Find where the given text appears and provide that cell's center as [X, Y] coordinate. 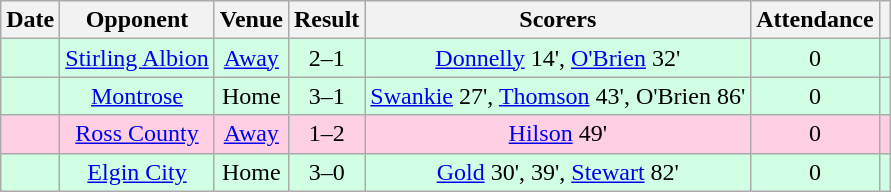
Opponent [137, 20]
Montrose [137, 96]
Elgin City [137, 172]
Stirling Albion [137, 58]
1–2 [326, 134]
Donnelly 14', O'Brien 32' [558, 58]
3–1 [326, 96]
Attendance [815, 20]
Venue [251, 20]
2–1 [326, 58]
Result [326, 20]
Hilson 49' [558, 134]
Swankie 27', Thomson 43', O'Brien 86' [558, 96]
Ross County [137, 134]
Gold 30', 39', Stewart 82' [558, 172]
Scorers [558, 20]
3–0 [326, 172]
Date [30, 20]
